Scan for the cell matching the given text and deliver its (x, y) coordinate at center. 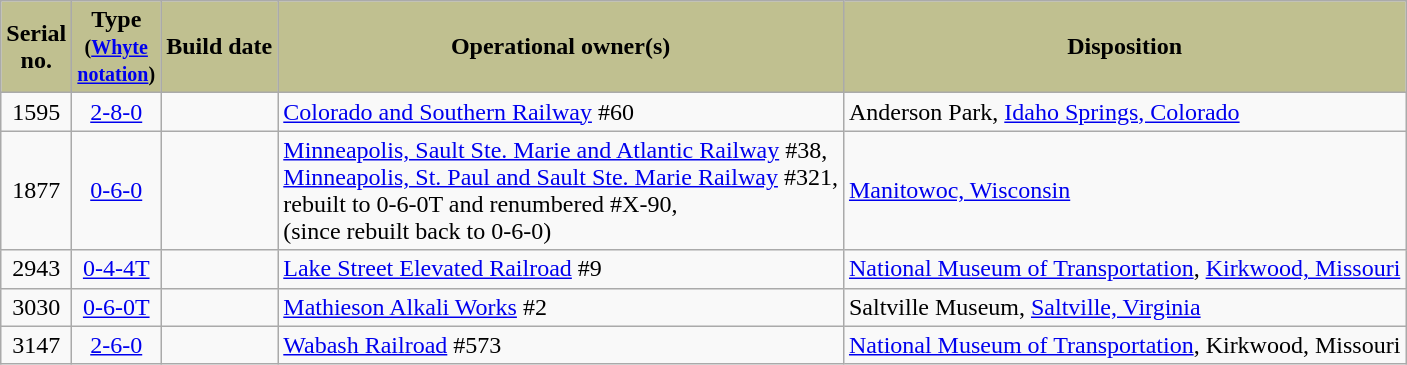
3147 (36, 345)
Manitowoc, Wisconsin (1124, 190)
1877 (36, 190)
Build date (220, 47)
1595 (36, 112)
2943 (36, 269)
Saltville Museum, Saltville, Virginia (1124, 307)
Wabash Railroad #573 (561, 345)
Anderson Park, Idaho Springs, Colorado (1124, 112)
0-6-0T (116, 307)
Mathieson Alkali Works #2 (561, 307)
Lake Street Elevated Railroad #9 (561, 269)
Operational owner(s) (561, 47)
Disposition (1124, 47)
2-8-0 (116, 112)
Colorado and Southern Railway #60 (561, 112)
2-6-0 (116, 345)
0-6-0 (116, 190)
Serialno. (36, 47)
Type(Whytenotation) (116, 47)
3030 (36, 307)
0-4-4T (116, 269)
